From the cell containing the given text, extract its center point as (x, y) coordinate. 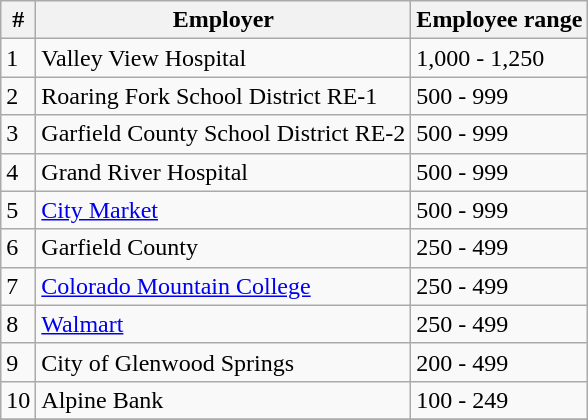
5 (18, 210)
9 (18, 362)
Valley View Hospital (224, 58)
Roaring Fork School District RE-1 (224, 96)
3 (18, 134)
7 (18, 286)
1 (18, 58)
Employee range (500, 20)
City of Glenwood Springs (224, 362)
4 (18, 172)
# (18, 20)
8 (18, 324)
100 - 249 (500, 400)
Garfield County (224, 248)
Alpine Bank (224, 400)
Employer (224, 20)
2 (18, 96)
Walmart (224, 324)
City Market (224, 210)
1,000 - 1,250 (500, 58)
Colorado Mountain College (224, 286)
Garfield County School District RE-2 (224, 134)
Grand River Hospital (224, 172)
10 (18, 400)
6 (18, 248)
200 - 499 (500, 362)
